Return [X, Y] of the center of cell containing provided text 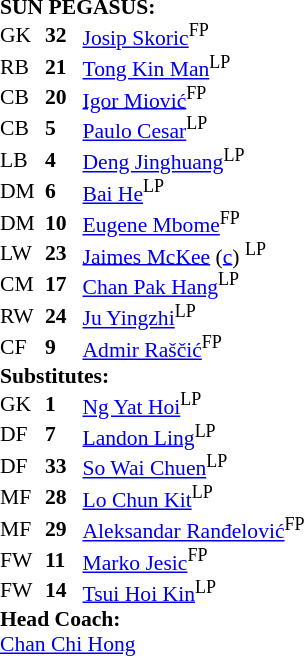
10 [64, 222]
21 [64, 66]
Tsui Hoi KinLP [193, 590]
11 [64, 560]
Eugene MbomeFP [193, 222]
CF [22, 346]
Lo Chun KitLP [193, 498]
24 [64, 316]
Ju YingzhiLP [193, 316]
Aleksandar RanđelovićFP [193, 528]
RB [22, 66]
4 [64, 160]
Marko JesicFP [193, 560]
Ng Yat HoiLP [193, 404]
29 [64, 528]
28 [64, 498]
Deng JinghuangLP [193, 160]
23 [64, 254]
Jaimes McKee (c) LP [193, 254]
Josip SkoricFP [193, 36]
Bai HeLP [193, 190]
Tong Kin ManLP [193, 66]
33 [64, 466]
20 [64, 98]
5 [64, 128]
So Wai ChuenLP [193, 466]
Landon LingLP [193, 434]
Chan Pak HangLP [193, 284]
14 [64, 590]
6 [64, 190]
Paulo CesarLP [193, 128]
1 [64, 404]
32 [64, 36]
LW [22, 254]
RW [22, 316]
CM [22, 284]
Admir RaščićFP [193, 346]
LB [22, 160]
Igor MiovićFP [193, 98]
7 [64, 434]
9 [64, 346]
17 [64, 284]
